Output the (x, y) coordinate of the center of the cell containing the given text.  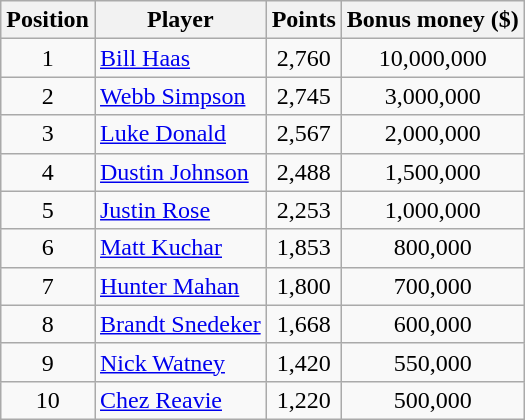
Bonus money ($) (432, 20)
2,253 (304, 210)
Points (304, 20)
2,000,000 (432, 134)
600,000 (432, 324)
1 (48, 58)
550,000 (432, 362)
700,000 (432, 286)
Bill Haas (180, 58)
1,420 (304, 362)
500,000 (432, 400)
1,853 (304, 248)
7 (48, 286)
1,000,000 (432, 210)
Position (48, 20)
Chez Reavie (180, 400)
4 (48, 172)
10 (48, 400)
6 (48, 248)
1,220 (304, 400)
800,000 (432, 248)
9 (48, 362)
Player (180, 20)
1,668 (304, 324)
8 (48, 324)
2,567 (304, 134)
Nick Watney (180, 362)
2,488 (304, 172)
2 (48, 96)
1,500,000 (432, 172)
5 (48, 210)
Luke Donald (180, 134)
1,800 (304, 286)
Matt Kuchar (180, 248)
2,745 (304, 96)
3 (48, 134)
2,760 (304, 58)
Dustin Johnson (180, 172)
3,000,000 (432, 96)
Webb Simpson (180, 96)
Brandt Snedeker (180, 324)
Justin Rose (180, 210)
Hunter Mahan (180, 286)
10,000,000 (432, 58)
